From the cell containing the given text, extract its center point as [x, y] coordinate. 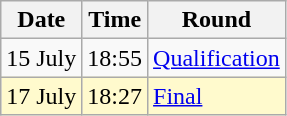
15 July [42, 58]
17 July [42, 96]
Time [115, 20]
18:55 [115, 58]
Round [217, 20]
18:27 [115, 96]
Date [42, 20]
Qualification [217, 58]
Final [217, 96]
